Detect which cell encompasses the target text, then output its (X, Y) center coordinate. 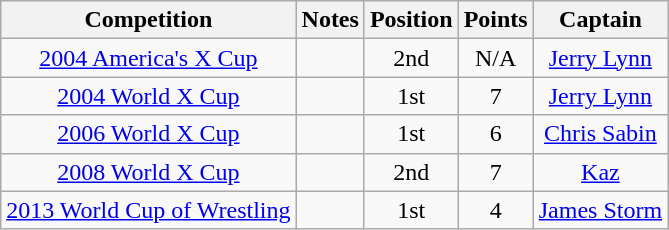
N/A (496, 58)
2004 World X Cup (148, 96)
2008 World X Cup (148, 172)
James Storm (600, 210)
Captain (600, 20)
Notes (330, 20)
2006 World X Cup (148, 134)
2004 America's X Cup (148, 58)
Kaz (600, 172)
Chris Sabin (600, 134)
4 (496, 210)
2013 World Cup of Wrestling (148, 210)
6 (496, 134)
Competition (148, 20)
Position (411, 20)
Points (496, 20)
